Return [X, Y] of the center of cell containing provided text 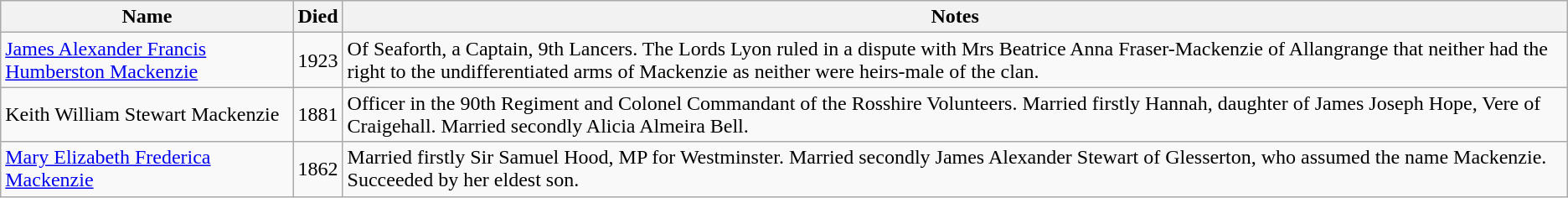
1923 [318, 60]
Notes [955, 17]
1881 [318, 114]
Name [147, 17]
Keith William Stewart Mackenzie [147, 114]
1862 [318, 169]
Mary Elizabeth Frederica Mackenzie [147, 169]
James Alexander Francis Humberston Mackenzie [147, 60]
Died [318, 17]
